Pinpoint the cell where the given text exists, returning its [x, y] midpoint coordinate. 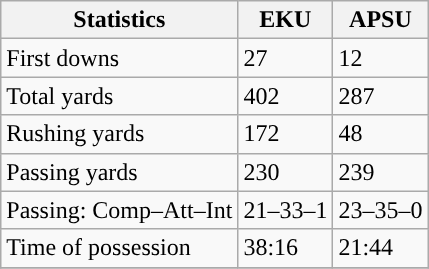
First downs [120, 58]
23–35–0 [380, 210]
Statistics [120, 20]
Total yards [120, 96]
48 [380, 134]
APSU [380, 20]
402 [286, 96]
Rushing yards [120, 134]
Passing yards [120, 172]
Time of possession [120, 248]
Passing: Comp–Att–Int [120, 210]
172 [286, 134]
12 [380, 58]
21:44 [380, 248]
239 [380, 172]
21–33–1 [286, 210]
27 [286, 58]
287 [380, 96]
38:16 [286, 248]
230 [286, 172]
EKU [286, 20]
